Return the (X, Y) coordinate for the center point of the cell that contains the specified text.  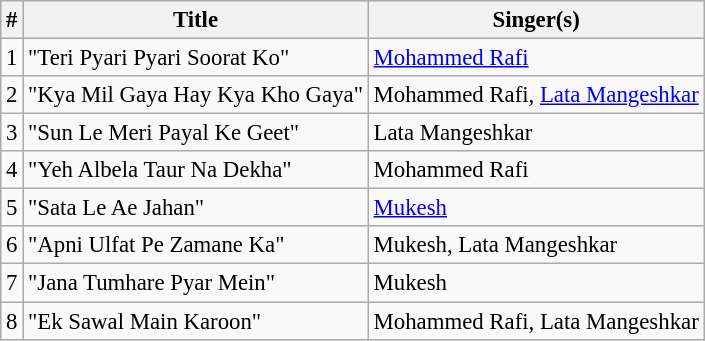
"Teri Pyari Pyari Soorat Ko" (196, 58)
"Apni Ulfat Pe Zamane Ka" (196, 245)
3 (12, 133)
Singer(s) (536, 20)
"Ek Sawal Main Karoon" (196, 321)
Title (196, 20)
Lata Mangeshkar (536, 133)
"Sun Le Meri Payal Ke Geet" (196, 133)
1 (12, 58)
"Yeh Albela Taur Na Dekha" (196, 170)
4 (12, 170)
5 (12, 208)
7 (12, 283)
6 (12, 245)
# (12, 20)
2 (12, 95)
"Kya Mil Gaya Hay Kya Kho Gaya" (196, 95)
"Jana Tumhare Pyar Mein" (196, 283)
8 (12, 321)
"Sata Le Ae Jahan" (196, 208)
Mukesh, Lata Mangeshkar (536, 245)
